Output the [X, Y] coordinate of the center of the cell containing the given text.  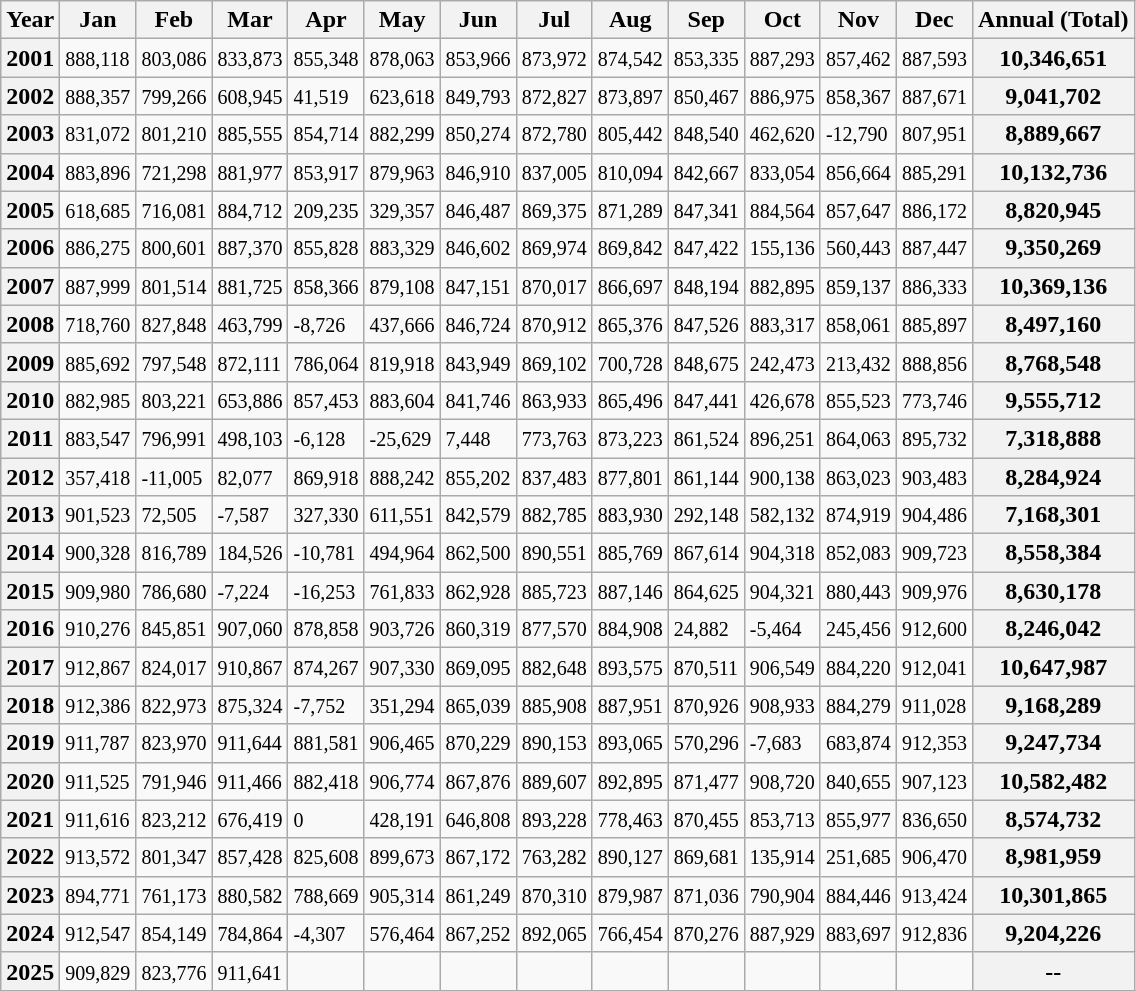
881,977 [250, 172]
800,601 [174, 248]
879,963 [402, 172]
885,897 [934, 324]
718,760 [98, 324]
-7,224 [250, 591]
786,680 [174, 591]
848,675 [706, 362]
901,523 [98, 515]
462,620 [782, 134]
8,574,732 [1053, 819]
887,370 [250, 248]
-7,587 [250, 515]
2013 [30, 515]
135,914 [782, 857]
41,519 [326, 96]
869,842 [630, 248]
840,655 [858, 781]
882,985 [98, 400]
676,419 [250, 819]
847,341 [706, 210]
803,086 [174, 58]
251,685 [858, 857]
9,247,734 [1053, 743]
2020 [30, 781]
870,310 [554, 895]
882,648 [554, 667]
904,321 [782, 591]
888,118 [98, 58]
-10,781 [326, 553]
855,977 [858, 819]
9,168,289 [1053, 705]
846,910 [478, 172]
887,447 [934, 248]
861,144 [706, 477]
437,666 [402, 324]
887,146 [630, 591]
909,980 [98, 591]
796,991 [174, 438]
847,526 [706, 324]
0 [326, 819]
8,558,384 [1053, 553]
242,473 [782, 362]
883,604 [402, 400]
861,524 [706, 438]
885,692 [98, 362]
-- [1053, 971]
873,223 [630, 438]
872,827 [554, 96]
854,149 [174, 933]
853,713 [782, 819]
887,593 [934, 58]
2011 [30, 438]
867,614 [706, 553]
833,873 [250, 58]
885,769 [630, 553]
10,647,987 [1053, 667]
245,456 [858, 629]
884,220 [858, 667]
-5,464 [782, 629]
858,061 [858, 324]
912,836 [934, 933]
463,799 [250, 324]
8,246,042 [1053, 629]
Oct [782, 20]
788,669 [326, 895]
7,448 [478, 438]
869,681 [706, 857]
837,005 [554, 172]
2016 [30, 629]
357,418 [98, 477]
790,904 [782, 895]
-25,629 [402, 438]
911,525 [98, 781]
859,137 [858, 286]
8,630,178 [1053, 591]
855,348 [326, 58]
866,697 [630, 286]
909,976 [934, 591]
2018 [30, 705]
576,464 [402, 933]
9,555,712 [1053, 400]
883,896 [98, 172]
831,072 [98, 134]
842,579 [478, 515]
9,041,702 [1053, 96]
883,547 [98, 438]
871,036 [706, 895]
880,443 [858, 591]
428,191 [402, 819]
875,324 [250, 705]
498,103 [250, 438]
883,930 [630, 515]
907,060 [250, 629]
24,882 [706, 629]
870,276 [706, 933]
853,966 [478, 58]
Aug [630, 20]
8,981,959 [1053, 857]
2021 [30, 819]
870,912 [554, 324]
885,291 [934, 172]
Jun [478, 20]
884,908 [630, 629]
Annual (Total) [1053, 20]
803,221 [174, 400]
893,228 [554, 819]
292,148 [706, 515]
857,462 [858, 58]
799,266 [174, 96]
683,874 [858, 743]
761,833 [402, 591]
825,608 [326, 857]
913,424 [934, 895]
879,108 [402, 286]
856,664 [858, 172]
351,294 [402, 705]
Apr [326, 20]
801,347 [174, 857]
10,582,482 [1053, 781]
887,671 [934, 96]
2014 [30, 553]
646,808 [478, 819]
848,540 [706, 134]
869,974 [554, 248]
823,776 [174, 971]
906,465 [402, 743]
850,467 [706, 96]
912,353 [934, 743]
836,650 [934, 819]
878,063 [402, 58]
8,284,924 [1053, 477]
893,065 [630, 743]
560,443 [858, 248]
822,973 [174, 705]
849,793 [478, 96]
911,616 [98, 819]
184,526 [250, 553]
2025 [30, 971]
847,441 [706, 400]
908,933 [782, 705]
426,678 [782, 400]
2006 [30, 248]
700,728 [630, 362]
816,789 [174, 553]
2024 [30, 933]
721,298 [174, 172]
805,442 [630, 134]
872,780 [554, 134]
863,933 [554, 400]
912,867 [98, 667]
886,975 [782, 96]
903,483 [934, 477]
862,500 [478, 553]
883,317 [782, 324]
869,095 [478, 667]
873,972 [554, 58]
871,289 [630, 210]
887,929 [782, 933]
-7,752 [326, 705]
2004 [30, 172]
327,330 [326, 515]
7,168,301 [1053, 515]
877,570 [554, 629]
907,123 [934, 781]
882,895 [782, 286]
846,602 [478, 248]
860,319 [478, 629]
82,077 [250, 477]
886,275 [98, 248]
209,235 [326, 210]
582,132 [782, 515]
2010 [30, 400]
911,787 [98, 743]
874,267 [326, 667]
852,083 [858, 553]
773,763 [554, 438]
884,564 [782, 210]
854,714 [326, 134]
904,318 [782, 553]
10,346,651 [1053, 58]
884,712 [250, 210]
Mar [250, 20]
-8,726 [326, 324]
858,367 [858, 96]
908,720 [782, 781]
912,386 [98, 705]
890,153 [554, 743]
904,486 [934, 515]
Sep [706, 20]
885,908 [554, 705]
7,318,888 [1053, 438]
766,454 [630, 933]
865,039 [478, 705]
2005 [30, 210]
801,514 [174, 286]
846,724 [478, 324]
889,607 [554, 781]
913,572 [98, 857]
Jul [554, 20]
Jan [98, 20]
906,774 [402, 781]
570,296 [706, 743]
716,081 [174, 210]
871,477 [706, 781]
213,432 [858, 362]
886,172 [934, 210]
9,350,269 [1053, 248]
797,548 [174, 362]
886,333 [934, 286]
848,194 [706, 286]
912,547 [98, 933]
8,497,160 [1053, 324]
909,829 [98, 971]
857,647 [858, 210]
611,551 [402, 515]
10,301,865 [1053, 895]
877,801 [630, 477]
2008 [30, 324]
862,928 [478, 591]
883,697 [858, 933]
2001 [30, 58]
861,249 [478, 895]
887,951 [630, 705]
909,723 [934, 553]
910,867 [250, 667]
8,820,945 [1053, 210]
900,328 [98, 553]
885,723 [554, 591]
791,946 [174, 781]
2023 [30, 895]
874,919 [858, 515]
869,102 [554, 362]
-16,253 [326, 591]
850,274 [478, 134]
857,428 [250, 857]
911,641 [250, 971]
867,252 [478, 933]
653,886 [250, 400]
810,094 [630, 172]
869,918 [326, 477]
847,422 [706, 248]
865,376 [630, 324]
873,897 [630, 96]
819,918 [402, 362]
858,366 [326, 286]
2015 [30, 591]
883,329 [402, 248]
863,023 [858, 477]
882,785 [554, 515]
881,581 [326, 743]
608,945 [250, 96]
823,970 [174, 743]
870,017 [554, 286]
846,487 [478, 210]
8,889,667 [1053, 134]
895,732 [934, 438]
823,212 [174, 819]
864,063 [858, 438]
857,453 [326, 400]
903,726 [402, 629]
882,299 [402, 134]
911,466 [250, 781]
872,111 [250, 362]
833,054 [782, 172]
845,851 [174, 629]
887,293 [782, 58]
2019 [30, 743]
-12,790 [858, 134]
911,644 [250, 743]
870,229 [478, 743]
824,017 [174, 667]
911,028 [934, 705]
Nov [858, 20]
Year [30, 20]
855,828 [326, 248]
864,625 [706, 591]
894,771 [98, 895]
155,136 [782, 248]
May [402, 20]
801,210 [174, 134]
892,065 [554, 933]
853,917 [326, 172]
Feb [174, 20]
842,667 [706, 172]
761,173 [174, 895]
910,276 [98, 629]
896,251 [782, 438]
885,555 [250, 134]
867,172 [478, 857]
807,951 [934, 134]
912,600 [934, 629]
887,999 [98, 286]
843,949 [478, 362]
890,127 [630, 857]
890,551 [554, 553]
-11,005 [174, 477]
888,242 [402, 477]
-6,128 [326, 438]
786,064 [326, 362]
2012 [30, 477]
874,542 [630, 58]
2003 [30, 134]
Dec [934, 20]
-4,307 [326, 933]
906,549 [782, 667]
2022 [30, 857]
899,673 [402, 857]
784,864 [250, 933]
72,505 [174, 515]
880,582 [250, 895]
865,496 [630, 400]
2017 [30, 667]
9,204,226 [1053, 933]
882,418 [326, 781]
869,375 [554, 210]
870,455 [706, 819]
10,369,136 [1053, 286]
847,151 [478, 286]
-7,683 [782, 743]
855,202 [478, 477]
881,725 [250, 286]
2002 [30, 96]
907,330 [402, 667]
888,856 [934, 362]
855,523 [858, 400]
827,848 [174, 324]
892,895 [630, 781]
912,041 [934, 667]
2007 [30, 286]
870,926 [706, 705]
329,357 [402, 210]
763,282 [554, 857]
10,132,736 [1053, 172]
884,279 [858, 705]
778,463 [630, 819]
867,876 [478, 781]
870,511 [706, 667]
878,858 [326, 629]
837,483 [554, 477]
905,314 [402, 895]
906,470 [934, 857]
853,335 [706, 58]
8,768,548 [1053, 362]
773,746 [934, 400]
884,446 [858, 895]
893,575 [630, 667]
841,746 [478, 400]
2009 [30, 362]
623,618 [402, 96]
879,987 [630, 895]
618,685 [98, 210]
494,964 [402, 553]
900,138 [782, 477]
888,357 [98, 96]
